Capture the cell that displays the provided text and extract its (X, Y) central coordinate. 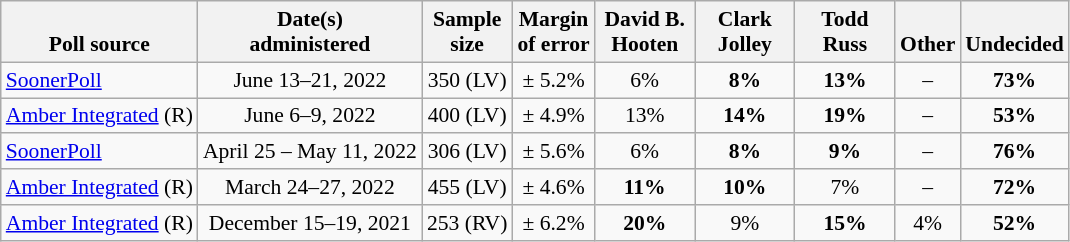
June 13–21, 2022 (310, 80)
15% (845, 223)
73% (1014, 80)
ToddRuss (845, 32)
± 5.6% (553, 152)
Other (928, 32)
ClarkJolley (745, 32)
June 6–9, 2022 (310, 116)
306 (LV) (468, 152)
Samplesize (468, 32)
Poll source (100, 32)
December 15–19, 2021 (310, 223)
253 (RV) (468, 223)
72% (1014, 187)
14% (745, 116)
455 (LV) (468, 187)
± 4.9% (553, 116)
Marginof error (553, 32)
53% (1014, 116)
10% (745, 187)
20% (645, 223)
11% (645, 187)
March 24–27, 2022 (310, 187)
4% (928, 223)
± 4.6% (553, 187)
Date(s)administered (310, 32)
19% (845, 116)
350 (LV) (468, 80)
David B.Hooten (645, 32)
7% (845, 187)
52% (1014, 223)
April 25 – May 11, 2022 (310, 152)
± 5.2% (553, 80)
± 6.2% (553, 223)
76% (1014, 152)
Undecided (1014, 32)
400 (LV) (468, 116)
